Determine the [x, y] coordinate at the center of the cell enclosing the given text.  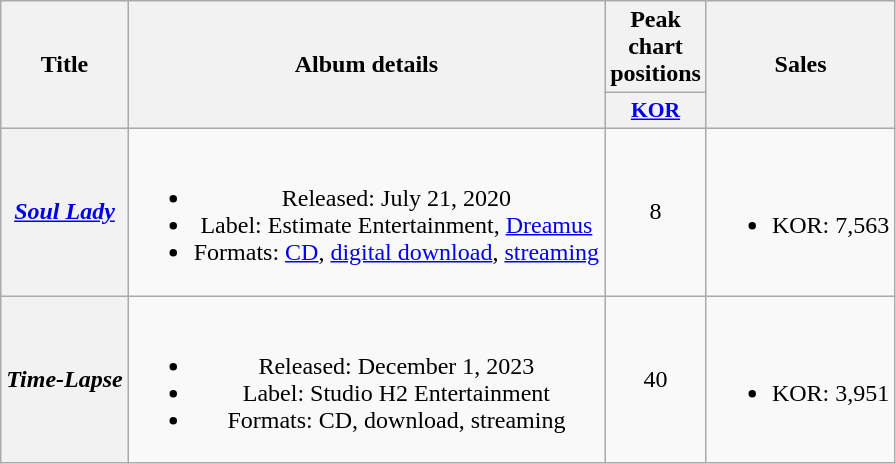
8 [656, 212]
KOR [656, 111]
40 [656, 380]
Peak chartpositions [656, 47]
KOR: 7,563 [800, 212]
Album details [366, 65]
Released: July 21, 2020Label: Estimate Entertainment, DreamusFormats: CD, digital download, streaming [366, 212]
Soul Lady [64, 212]
Title [64, 65]
Sales [800, 65]
Time-Lapse [64, 380]
Released: December 1, 2023Label: Studio H2 EntertainmentFormats: CD, download, streaming [366, 380]
KOR: 3,951 [800, 380]
